For the text-containing cell, return its midpoint in (X, Y) coordinate format. 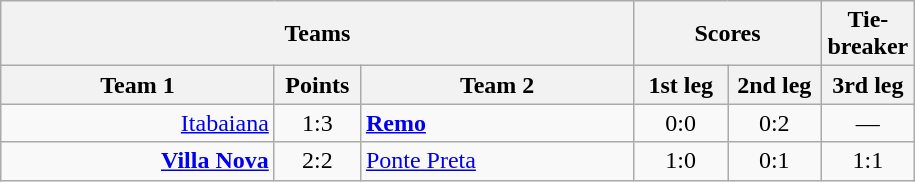
1:3 (317, 123)
0:0 (681, 123)
1:0 (681, 161)
Remo (497, 123)
Team 1 (138, 85)
Villa Nova (138, 161)
Points (317, 85)
1st leg (681, 85)
3rd leg (868, 85)
Teams (318, 34)
Ponte Preta (497, 161)
1:1 (868, 161)
2:2 (317, 161)
Tie-breaker (868, 34)
2nd leg (775, 85)
0:2 (775, 123)
— (868, 123)
Itabaiana (138, 123)
0:1 (775, 161)
Scores (728, 34)
Team 2 (497, 85)
